Search for the cell housing the specified text and yield its [X, Y] center coordinate. 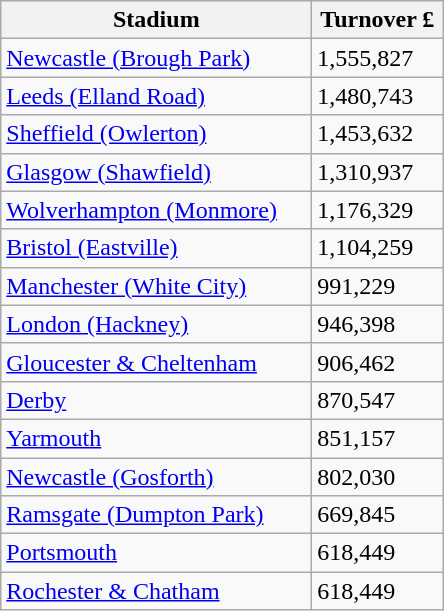
Yarmouth [156, 438]
Gloucester & Cheltenham [156, 362]
946,398 [378, 324]
1,555,827 [378, 58]
870,547 [378, 400]
1,104,259 [378, 248]
1,310,937 [378, 172]
Turnover £ [378, 20]
Leeds (Elland Road) [156, 96]
Stadium [156, 20]
Manchester (White City) [156, 286]
Derby [156, 400]
802,030 [378, 477]
851,157 [378, 438]
Wolverhampton (Monmore) [156, 210]
Newcastle (Gosforth) [156, 477]
London (Hackney) [156, 324]
1,480,743 [378, 96]
Newcastle (Brough Park) [156, 58]
Glasgow (Shawfield) [156, 172]
991,229 [378, 286]
1,176,329 [378, 210]
Sheffield (Owlerton) [156, 134]
Ramsgate (Dumpton Park) [156, 515]
1,453,632 [378, 134]
669,845 [378, 515]
Bristol (Eastville) [156, 248]
Portsmouth [156, 553]
906,462 [378, 362]
Rochester & Chatham [156, 591]
